Return [x, y] of the center of cell containing provided text 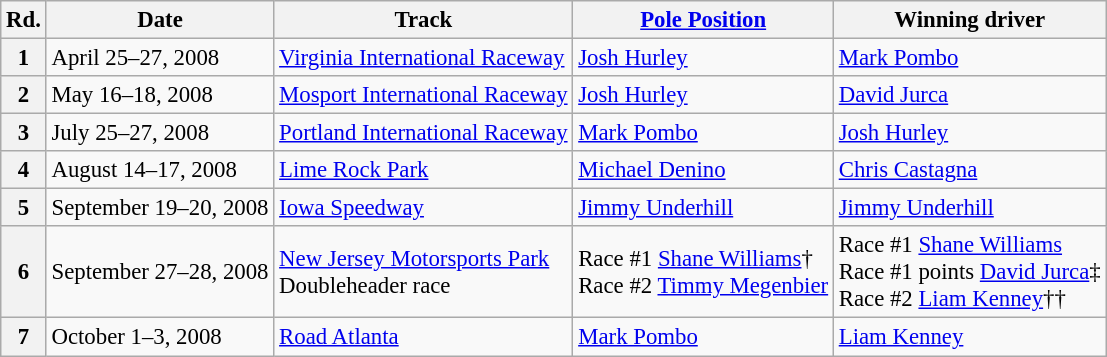
Date [160, 20]
Race #1 Shane Williams†Race #2 Timmy Megenbier [704, 272]
New Jersey Motorsports ParkDoubleheader race [424, 272]
Mosport International Raceway [424, 95]
1 [24, 58]
Winning driver [970, 20]
May 16–18, 2008 [160, 95]
August 14–17, 2008 [160, 170]
Michael Denino [704, 170]
Portland International Raceway [424, 133]
5 [24, 208]
Virginia International Raceway [424, 58]
September 19–20, 2008 [160, 208]
4 [24, 170]
Rd. [24, 20]
October 1–3, 2008 [160, 337]
7 [24, 337]
Iowa Speedway [424, 208]
David Jurca [970, 95]
Race #1 Shane WilliamsRace #1 points David Jurca‡Race #2 Liam Kenney†† [970, 272]
Pole Position [704, 20]
Track [424, 20]
Road Atlanta [424, 337]
6 [24, 272]
Lime Rock Park [424, 170]
Liam Kenney [970, 337]
April 25–27, 2008 [160, 58]
Chris Castagna [970, 170]
2 [24, 95]
3 [24, 133]
July 25–27, 2008 [160, 133]
September 27–28, 2008 [160, 272]
